Return (X, Y) of the center of cell containing provided text 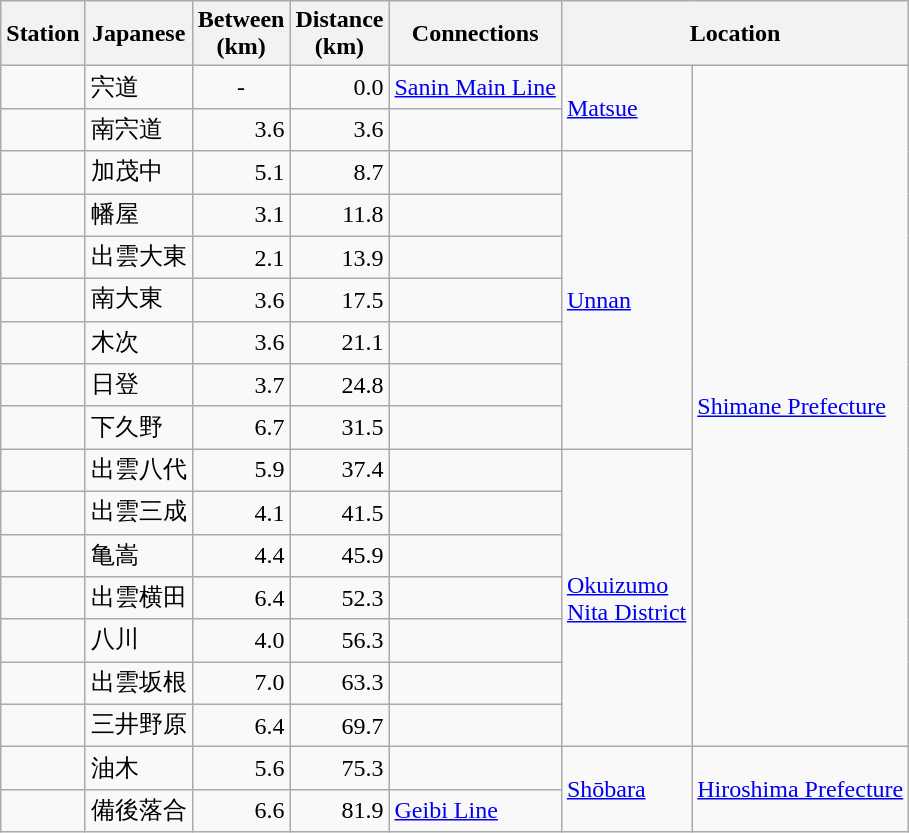
Shōbara (626, 790)
Location (734, 34)
出雲坂根 (138, 684)
Unnan (626, 300)
6.6 (241, 810)
出雲八代 (138, 470)
41.5 (340, 512)
OkuizumoNita District (626, 598)
7.0 (241, 684)
4.0 (241, 640)
63.3 (340, 684)
Japanese (138, 34)
Connections (475, 34)
5.9 (241, 470)
21.1 (340, 342)
木次 (138, 342)
日登 (138, 386)
油木 (138, 768)
8.7 (340, 172)
11.8 (340, 216)
56.3 (340, 640)
南宍道 (138, 130)
Between (km) (241, 34)
5.6 (241, 768)
三井野原 (138, 726)
出雲大東 (138, 258)
3.1 (241, 216)
- (241, 88)
Geibi Line (475, 810)
Hiroshima Prefecture (800, 790)
出雲横田 (138, 598)
Matsue (626, 108)
13.9 (340, 258)
45.9 (340, 556)
下久野 (138, 428)
亀嵩 (138, 556)
備後落合 (138, 810)
24.8 (340, 386)
37.4 (340, 470)
出雲三成 (138, 512)
Shimane Prefecture (800, 406)
17.5 (340, 300)
75.3 (340, 768)
81.9 (340, 810)
5.1 (241, 172)
加茂中 (138, 172)
Distance (km) (340, 34)
八川 (138, 640)
4.4 (241, 556)
69.7 (340, 726)
南大東 (138, 300)
2.1 (241, 258)
31.5 (340, 428)
6.7 (241, 428)
幡屋 (138, 216)
52.3 (340, 598)
宍道 (138, 88)
Sanin Main Line (475, 88)
4.1 (241, 512)
Station (43, 34)
0.0 (340, 88)
3.7 (241, 386)
